Identify which cell holds the provided text, then report its [x, y] central coordinate. 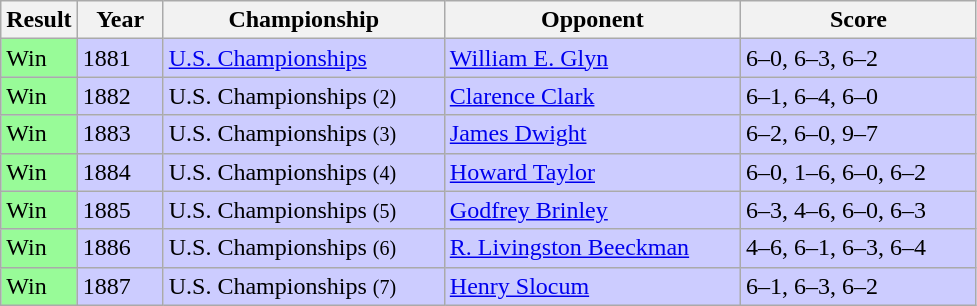
U.S. Championships (4) [304, 172]
Championship [304, 20]
U.S. Championships (7) [304, 286]
6–3, 4–6, 6–0, 6–3 [858, 210]
Score [858, 20]
James Dwight [592, 134]
Year [120, 20]
U.S. Championships (2) [304, 96]
4–6, 6–1, 6–3, 6–4 [858, 248]
Clarence Clark [592, 96]
U.S. Championships (3) [304, 134]
6–0, 1–6, 6–0, 6–2 [858, 172]
1883 [120, 134]
1887 [120, 286]
Godfrey Brinley [592, 210]
1884 [120, 172]
6–1, 6–3, 6–2 [858, 286]
Henry Slocum [592, 286]
Howard Taylor [592, 172]
1882 [120, 96]
6–2, 6–0, 9–7 [858, 134]
William E. Glyn [592, 58]
Result [39, 20]
6–0, 6–3, 6–2 [858, 58]
1881 [120, 58]
Opponent [592, 20]
6–1, 6–4, 6–0 [858, 96]
U.S. Championships [304, 58]
R. Livingston Beeckman [592, 248]
1886 [120, 248]
U.S. Championships (6) [304, 248]
1885 [120, 210]
U.S. Championships (5) [304, 210]
